From the cell containing the given text, extract its center point as [x, y] coordinate. 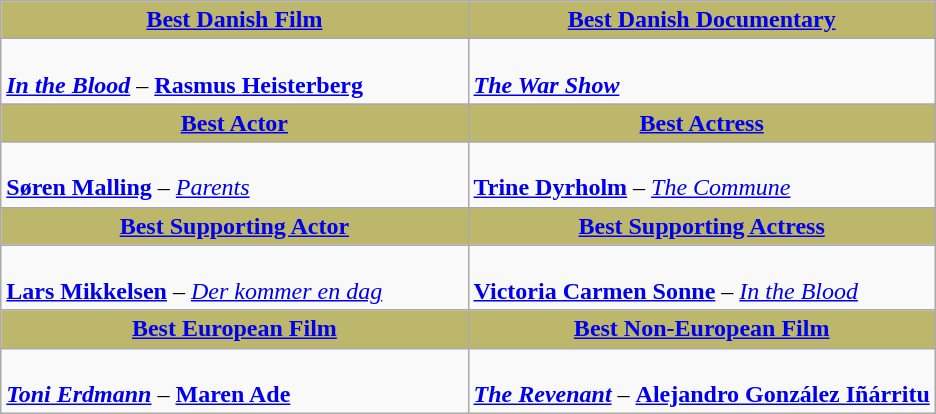
The Revenant – Alejandro González Iñárritu [702, 380]
Lars Mikkelsen – Der kommer en dag [234, 278]
Victoria Carmen Sonne – In the Blood [702, 278]
The War Show [702, 72]
Best Supporting Actor [234, 226]
Toni Erdmann – Maren Ade [234, 380]
Best Actress [702, 123]
Best European Film [234, 329]
Best Actor [234, 123]
Best Supporting Actress [702, 226]
Best Danish Film [234, 20]
In the Blood – Rasmus Heisterberg [234, 72]
Best Non-European Film [702, 329]
Best Danish Documentary [702, 20]
Trine Dyrholm – The Commune [702, 174]
Søren Malling – Parents [234, 174]
